From the cell containing the given text, extract its center point as [X, Y] coordinate. 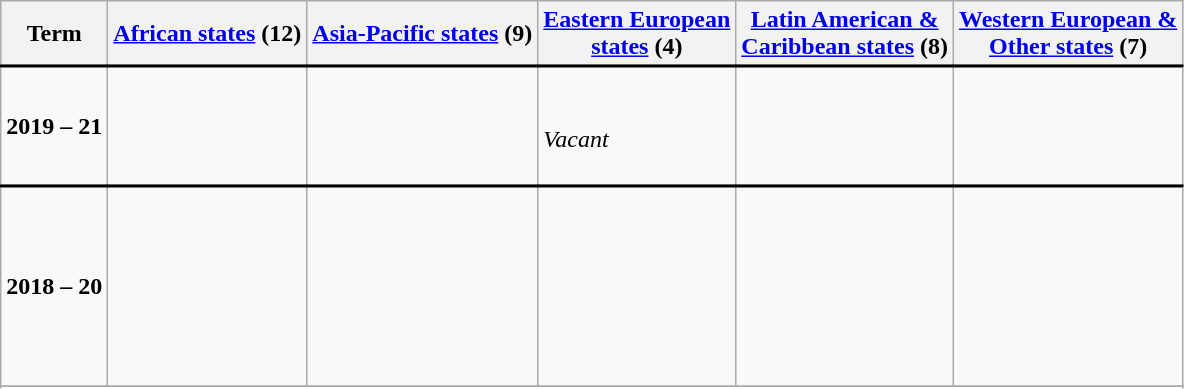
African states (12) [208, 34]
2018 – 20 [54, 286]
Term [54, 34]
2019 – 21 [54, 126]
Vacant [637, 126]
Eastern Europeanstates (4) [637, 34]
Asia-Pacific states (9) [422, 34]
Latin American &Caribbean states (8) [845, 34]
Western European &Other states (7) [1068, 34]
